For the text-containing cell, return its midpoint in (X, Y) coordinate format. 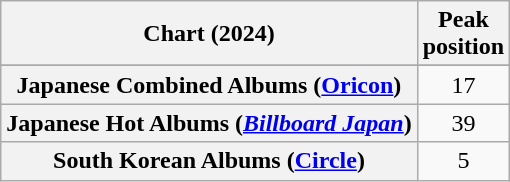
39 (463, 123)
Japanese Hot Albums (Billboard Japan) (209, 123)
Peakposition (463, 34)
Chart (2024) (209, 34)
South Korean Albums (Circle) (209, 161)
5 (463, 161)
17 (463, 85)
Japanese Combined Albums (Oricon) (209, 85)
